Return the [X, Y] coordinate for the center point of the cell that contains the specified text.  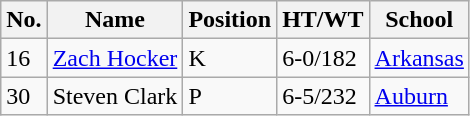
6-0/182 [323, 58]
Name [115, 20]
Zach Hocker [115, 58]
30 [24, 96]
6-5/232 [323, 96]
No. [24, 20]
Arkansas [419, 58]
Position [230, 20]
Auburn [419, 96]
School [419, 20]
Steven Clark [115, 96]
16 [24, 58]
P [230, 96]
HT/WT [323, 20]
K [230, 58]
